Search for the cell housing the specified text and yield its [X, Y] center coordinate. 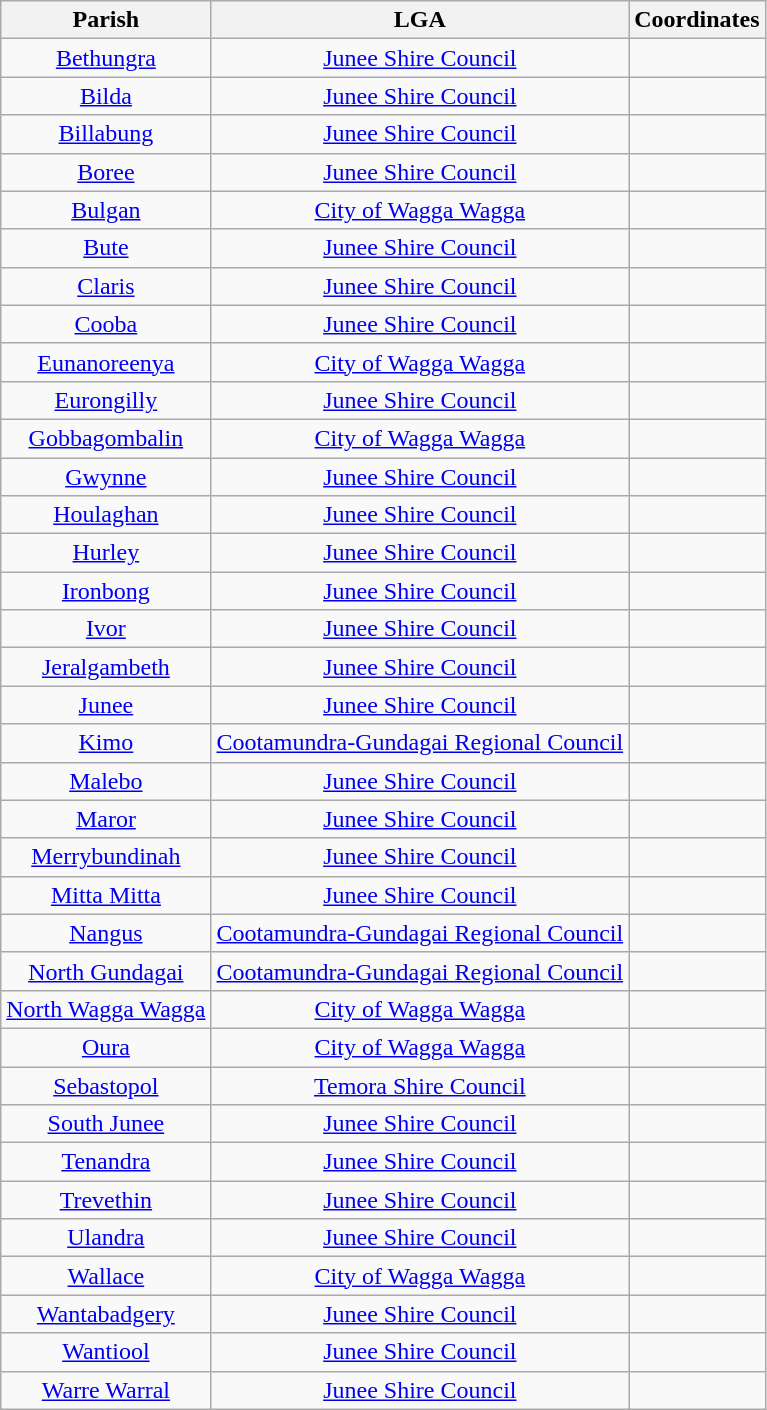
Ironbong [106, 591]
Billabung [106, 134]
Sebastopol [106, 1085]
Merrybundinah [106, 857]
Temora Shire Council [420, 1085]
Tenandra [106, 1162]
Bilda [106, 96]
Nangus [106, 933]
Oura [106, 1047]
Malebo [106, 781]
Bute [106, 248]
Cooba [106, 324]
Kimo [106, 743]
Junee [106, 705]
Wallace [106, 1276]
Jeralgambeth [106, 667]
Maror [106, 819]
Eunanoreenya [106, 362]
Bulgan [106, 210]
North Gundagai [106, 971]
Coordinates [697, 20]
North Wagga Wagga [106, 1009]
Wantiool [106, 1352]
Warre Warral [106, 1390]
Ulandra [106, 1238]
Wantabadgery [106, 1314]
Eurongilly [106, 400]
Boree [106, 172]
Hurley [106, 553]
Mitta Mitta [106, 895]
Gwynne [106, 477]
Houlaghan [106, 515]
LGA [420, 20]
Ivor [106, 629]
Trevethin [106, 1200]
South Junee [106, 1124]
Claris [106, 286]
Parish [106, 20]
Bethungra [106, 58]
Gobbagombalin [106, 438]
